Provide the [X, Y] coordinate of the cell's center where the given text is located.  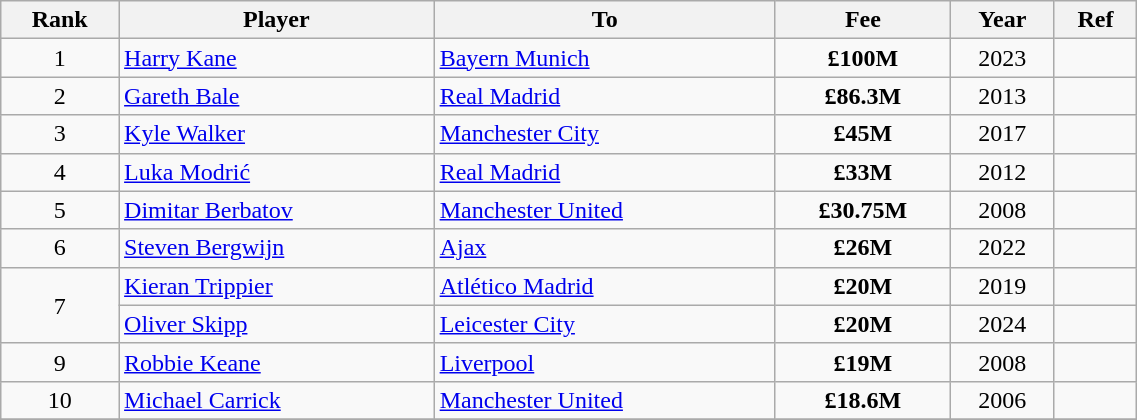
6 [60, 248]
Kyle Walker [277, 134]
4 [60, 172]
Ref [1096, 20]
2012 [1002, 172]
2 [60, 96]
7 [60, 305]
1 [60, 58]
2017 [1002, 134]
Year [1002, 20]
£30.75M [862, 210]
Dimitar Berbatov [277, 210]
Harry Kane [277, 58]
£18.6M [862, 400]
Steven Bergwijn [277, 248]
Rank [60, 20]
Bayern Munich [604, 58]
9 [60, 362]
5 [60, 210]
Manchester City [604, 134]
3 [60, 134]
£86.3M [862, 96]
Player [277, 20]
Ajax [604, 248]
£100M [862, 58]
2022 [1002, 248]
2024 [1002, 324]
Leicester City [604, 324]
Kieran Trippier [277, 286]
Liverpool [604, 362]
Atlético Madrid [604, 286]
Oliver Skipp [277, 324]
2023 [1002, 58]
2013 [1002, 96]
2019 [1002, 286]
£45M [862, 134]
2006 [1002, 400]
Robbie Keane [277, 362]
Gareth Bale [277, 96]
£26M [862, 248]
Luka Modrić [277, 172]
10 [60, 400]
Fee [862, 20]
To [604, 20]
Michael Carrick [277, 400]
£19M [862, 362]
£33M [862, 172]
